Return (X, Y) of the center of cell containing provided text 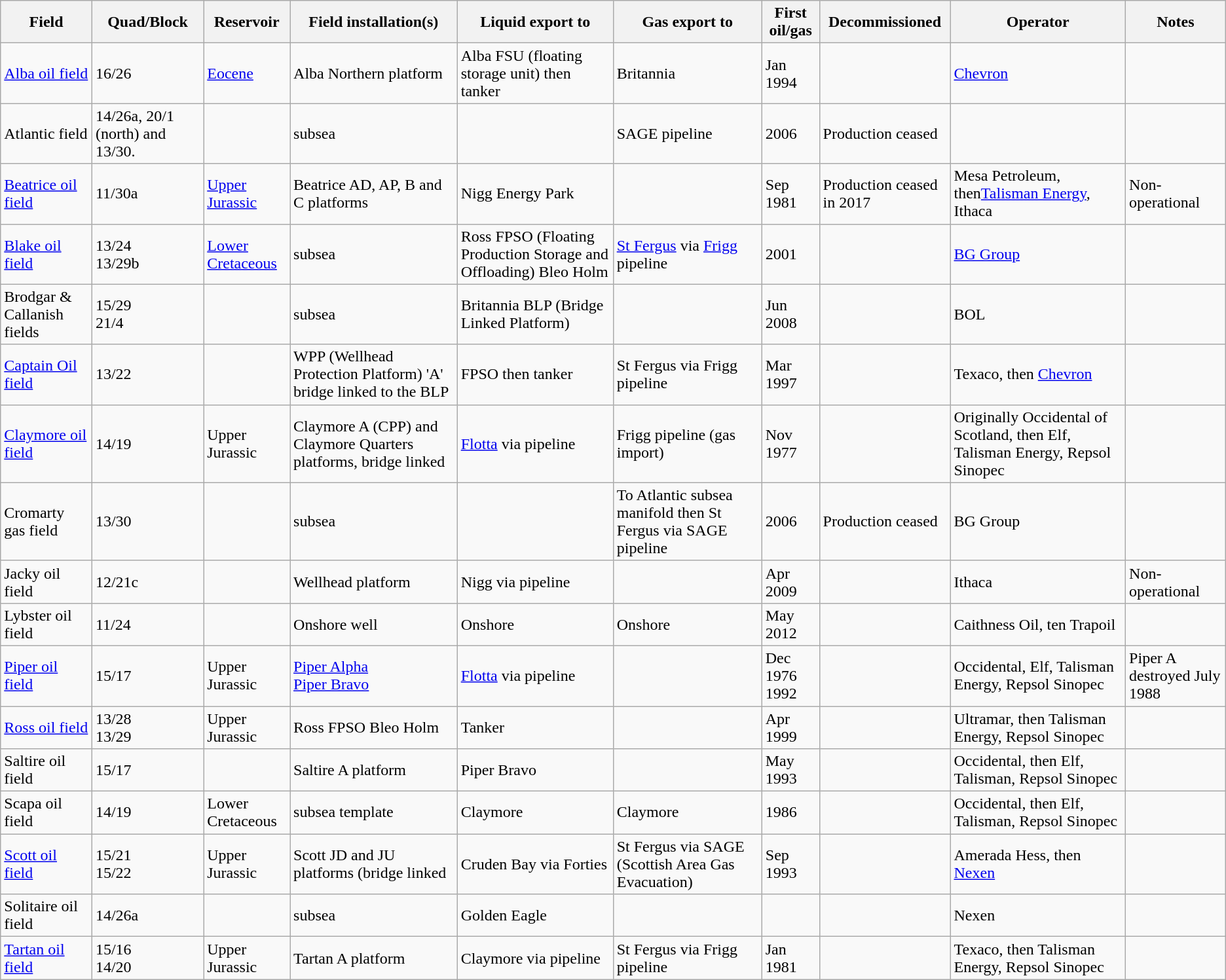
13/2413/29b (147, 254)
Eocene (247, 73)
Sep 1981 (790, 194)
Scapa oil field (46, 813)
Jacky oil field (46, 581)
Notes (1176, 22)
Alba Northern platform (374, 73)
13/22 (147, 374)
St Fergus via SAGE (Scottish Area Gas Evacuation) (688, 864)
Mar 1997 (790, 374)
13/30 (147, 521)
Piper Bravo (535, 770)
Nov 1977 (790, 444)
BOL (1038, 314)
Quad/Block (147, 22)
Brodgar & Callanish fields (46, 314)
Beatrice oil field (46, 194)
Jan 1981 (790, 958)
Production ceased in 2017 (885, 194)
Reservoir (247, 22)
Captain Oil field (46, 374)
15/2115/22 (147, 864)
Jun 2008 (790, 314)
1986 (790, 813)
Golden Eagle (535, 915)
May 1993 (790, 770)
Claymore via pipeline (535, 958)
To Atlantic subsea manifold then St Fergus via SAGE pipeline (688, 521)
Ross FPSO (Floating Production Storage and Offloading) Bleo Holm (535, 254)
FPSO then tanker (535, 374)
Scott oil field (46, 864)
11/30a (147, 194)
Field (46, 22)
Lybster oil field (46, 625)
Nigg via pipeline (535, 581)
Piper A destroyed July 1988 (1176, 676)
Cruden Bay via Forties (535, 864)
Ross oil field (46, 727)
First oil/gas (790, 22)
Decommissioned (885, 22)
Dec 19761992 (790, 676)
Nexen (1038, 915)
subsea template (374, 813)
Nigg Energy Park (535, 194)
SAGE pipeline (688, 134)
15/1614/20 (147, 958)
Apr 1999 (790, 727)
Liquid export to (535, 22)
Piper oil field (46, 676)
16/26 (147, 73)
Cromarty gas field (46, 521)
15/2921/4 (147, 314)
Chevron (1038, 73)
Onshore well (374, 625)
2001 (790, 254)
Operator (1038, 22)
Britannia BLP (Bridge Linked Platform) (535, 314)
Texaco, then Chevron (1038, 374)
Texaco, then Talisman Energy, Repsol Sinopec (1038, 958)
Britannia (688, 73)
Caithness Oil, ten Trapoil (1038, 625)
Mesa Petroleum, thenTalisman Energy, Ithaca (1038, 194)
Originally Occidental of Scotland, then Elf, Talisman Energy, Repsol Sinopec (1038, 444)
WPP (Wellhead Protection Platform) 'A' bridge linked to the BLP (374, 374)
14/26a, 20/1 (north) and 13/30. (147, 134)
Field installation(s) (374, 22)
Frigg pipeline (gas import) (688, 444)
Scott JD and JU platforms (bridge linked (374, 864)
Piper AlphaPiper Bravo (374, 676)
Solitaire oil field (46, 915)
Sep 1993 (790, 864)
Tartan A platform (374, 958)
Ithaca (1038, 581)
Beatrice AD, AP, B and C platforms (374, 194)
Alba oil field (46, 73)
13/2813/29 (147, 727)
Amerada Hess, then Nexen (1038, 864)
14/26a (147, 915)
Ultramar, then Talisman Energy, Repsol Sinopec (1038, 727)
Blake oil field (46, 254)
Occidental, Elf, Talisman Energy, Repsol Sinopec (1038, 676)
Gas export to (688, 22)
Jan 1994 (790, 73)
11/24 (147, 625)
Claymore A (CPP) and Claymore Quarters platforms, bridge linked (374, 444)
Tanker (535, 727)
Tartan oil field (46, 958)
Alba FSU (floating storage unit) then tanker (535, 73)
Wellhead platform (374, 581)
Ross FPSO Bleo Holm (374, 727)
Apr 2009 (790, 581)
Atlantic field (46, 134)
12/21c (147, 581)
Claymore oil field (46, 444)
Saltire oil field (46, 770)
May 2012 (790, 625)
Saltire A platform (374, 770)
